Locate the cell with the specified text and output its [X, Y] center coordinate. 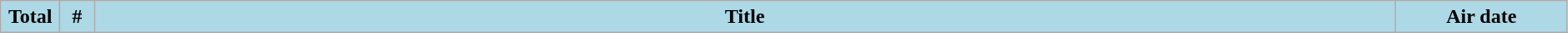
Title [745, 17]
Air date [1481, 17]
# [77, 17]
Total [30, 17]
